Return (x, y) of the center of cell containing provided text 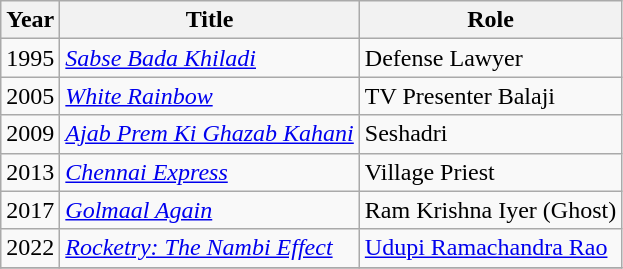
Ajab Prem Ki Ghazab Kahani (210, 134)
2013 (30, 172)
TV Presenter Balaji (490, 96)
Udupi Ramachandra Rao (490, 248)
Seshadri (490, 134)
Role (490, 20)
2017 (30, 210)
Rocketry: The Nambi Effect (210, 248)
Sabse Bada Khiladi (210, 58)
1995 (30, 58)
White Rainbow (210, 96)
Ram Krishna Iyer (Ghost) (490, 210)
Golmaal Again (210, 210)
2005 (30, 96)
Chennai Express (210, 172)
2009 (30, 134)
Title (210, 20)
2022 (30, 248)
Defense Lawyer (490, 58)
Year (30, 20)
Village Priest (490, 172)
